From the cell containing the given text, extract its center point as (X, Y) coordinate. 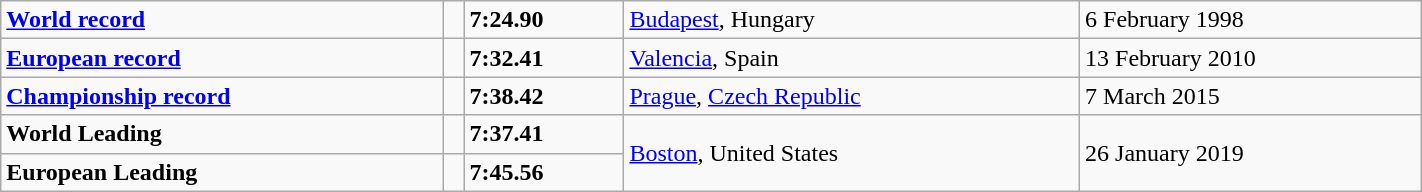
World Leading (222, 134)
Budapest, Hungary (852, 20)
6 February 1998 (1251, 20)
Boston, United States (852, 153)
European Leading (222, 172)
7:24.90 (544, 20)
7:32.41 (544, 58)
European record (222, 58)
7:45.56 (544, 172)
7 March 2015 (1251, 96)
Championship record (222, 96)
Prague, Czech Republic (852, 96)
World record (222, 20)
13 February 2010 (1251, 58)
26 January 2019 (1251, 153)
7:37.41 (544, 134)
Valencia, Spain (852, 58)
7:38.42 (544, 96)
